For the text-containing cell, return its midpoint in [X, Y] coordinate format. 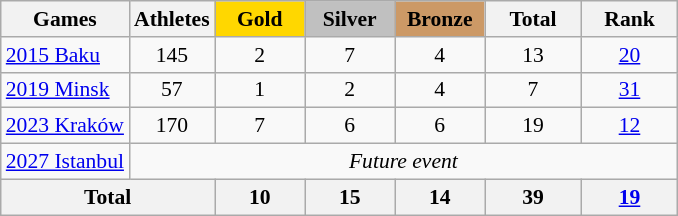
1 [260, 90]
Games [65, 19]
39 [534, 197]
2019 Minsk [65, 90]
2015 Baku [65, 55]
57 [172, 90]
Silver [350, 19]
Athletes [172, 19]
Rank [630, 19]
12 [630, 126]
15 [350, 197]
20 [630, 55]
10 [260, 197]
31 [630, 90]
Bronze [440, 19]
13 [534, 55]
145 [172, 55]
2023 Kraków [65, 126]
2027 Istanbul [65, 162]
14 [440, 197]
170 [172, 126]
Future event [404, 162]
Gold [260, 19]
